Pinpoint the cell where the given text exists, returning its (x, y) midpoint coordinate. 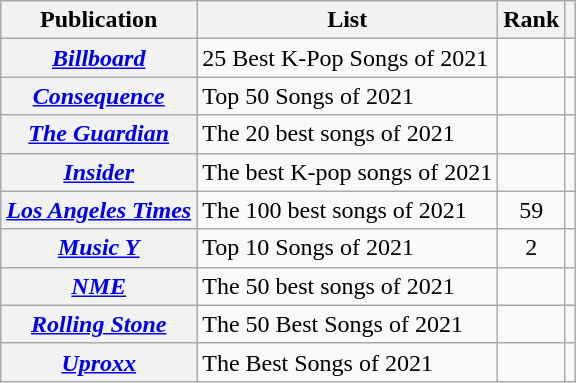
The 100 best songs of 2021 (348, 210)
Consequence (99, 96)
Rolling Stone (99, 324)
59 (532, 210)
Insider (99, 172)
25 Best K-Pop Songs of 2021 (348, 58)
Uproxx (99, 362)
List (348, 20)
Top 10 Songs of 2021 (348, 248)
Rank (532, 20)
Music Y (99, 248)
Publication (99, 20)
The 50 best songs of 2021 (348, 286)
The Best Songs of 2021 (348, 362)
The 50 Best Songs of 2021 (348, 324)
Los Angeles Times (99, 210)
Top 50 Songs of 2021 (348, 96)
The 20 best songs of 2021 (348, 134)
2 (532, 248)
The Guardian (99, 134)
Billboard (99, 58)
NME (99, 286)
The best K-pop songs of 2021 (348, 172)
